Find where the given text appears and provide that cell's center as (X, Y) coordinate. 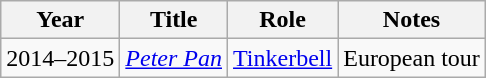
2014–2015 (60, 58)
Title (174, 20)
European tour (412, 58)
Role (283, 20)
Notes (412, 20)
Peter Pan (174, 58)
Year (60, 20)
Tinkerbell (283, 58)
